Determine the [X, Y] coordinate at the center of the cell enclosing the given text.  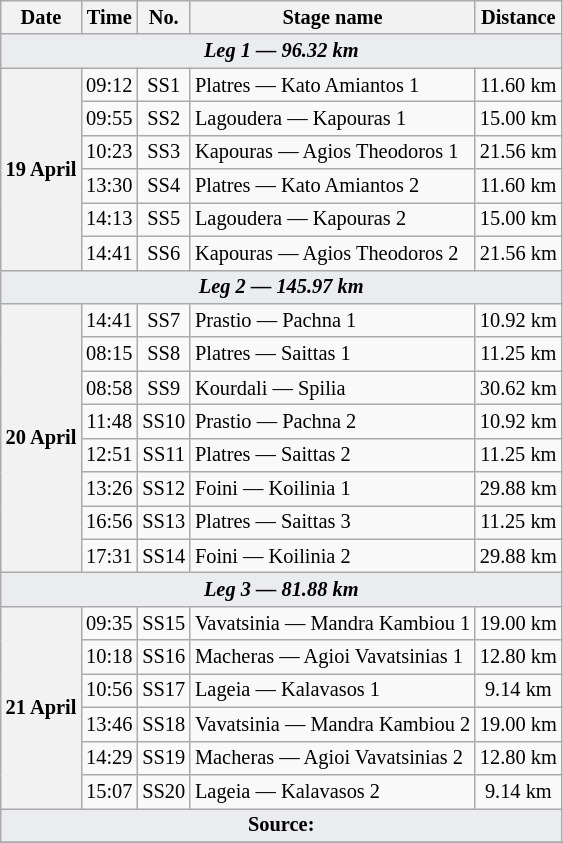
SS8 [164, 354]
Lageia — Kalavasos 1 [332, 690]
Prastio — Pachna 1 [332, 320]
10:23 [109, 152]
SS9 [164, 388]
15:07 [109, 791]
Leg 1 — 96.32 km [282, 51]
Platres — Kato Amiantos 1 [332, 85]
30.62 km [518, 388]
Platres — Kato Amiantos 2 [332, 186]
Kapouras — Agios Theodoros 2 [332, 253]
Foini — Koilinia 1 [332, 489]
Prastio — Pachna 2 [332, 421]
No. [164, 17]
Vavatsinia — Mandra Kambiou 1 [332, 623]
Source: [282, 825]
Time [109, 17]
Foini — Koilinia 2 [332, 556]
SS4 [164, 186]
SS6 [164, 253]
SS1 [164, 85]
SS18 [164, 724]
SS10 [164, 421]
Vavatsinia — Mandra Kambiou 2 [332, 724]
SS7 [164, 320]
Platres — Saittas 1 [332, 354]
Lagoudera — Kapouras 2 [332, 219]
13:30 [109, 186]
10:18 [109, 657]
Distance [518, 17]
Lageia — Kalavasos 2 [332, 791]
SS13 [164, 522]
20 April [41, 438]
SS5 [164, 219]
SS2 [164, 118]
11:48 [109, 421]
SS20 [164, 791]
09:12 [109, 85]
08:58 [109, 388]
19 April [41, 169]
Platres — Saittas 3 [332, 522]
13:26 [109, 489]
Lagoudera — Kapouras 1 [332, 118]
21 April [41, 707]
Kapouras — Agios Theodoros 1 [332, 152]
10:56 [109, 690]
Macheras — Agioi Vavatsinias 2 [332, 758]
Leg 3 — 81.88 km [282, 589]
SS11 [164, 455]
13:46 [109, 724]
SS16 [164, 657]
SS14 [164, 556]
SS12 [164, 489]
Date [41, 17]
Kourdali — Spilia [332, 388]
09:55 [109, 118]
Macheras — Agioi Vavatsinias 1 [332, 657]
14:13 [109, 219]
SS17 [164, 690]
16:56 [109, 522]
SS19 [164, 758]
Leg 2 — 145.97 km [282, 287]
17:31 [109, 556]
Platres — Saittas 2 [332, 455]
08:15 [109, 354]
SS3 [164, 152]
Stage name [332, 17]
12:51 [109, 455]
09:35 [109, 623]
SS15 [164, 623]
14:29 [109, 758]
